Provide the [X, Y] coordinate of the cell's center where the given text is located.  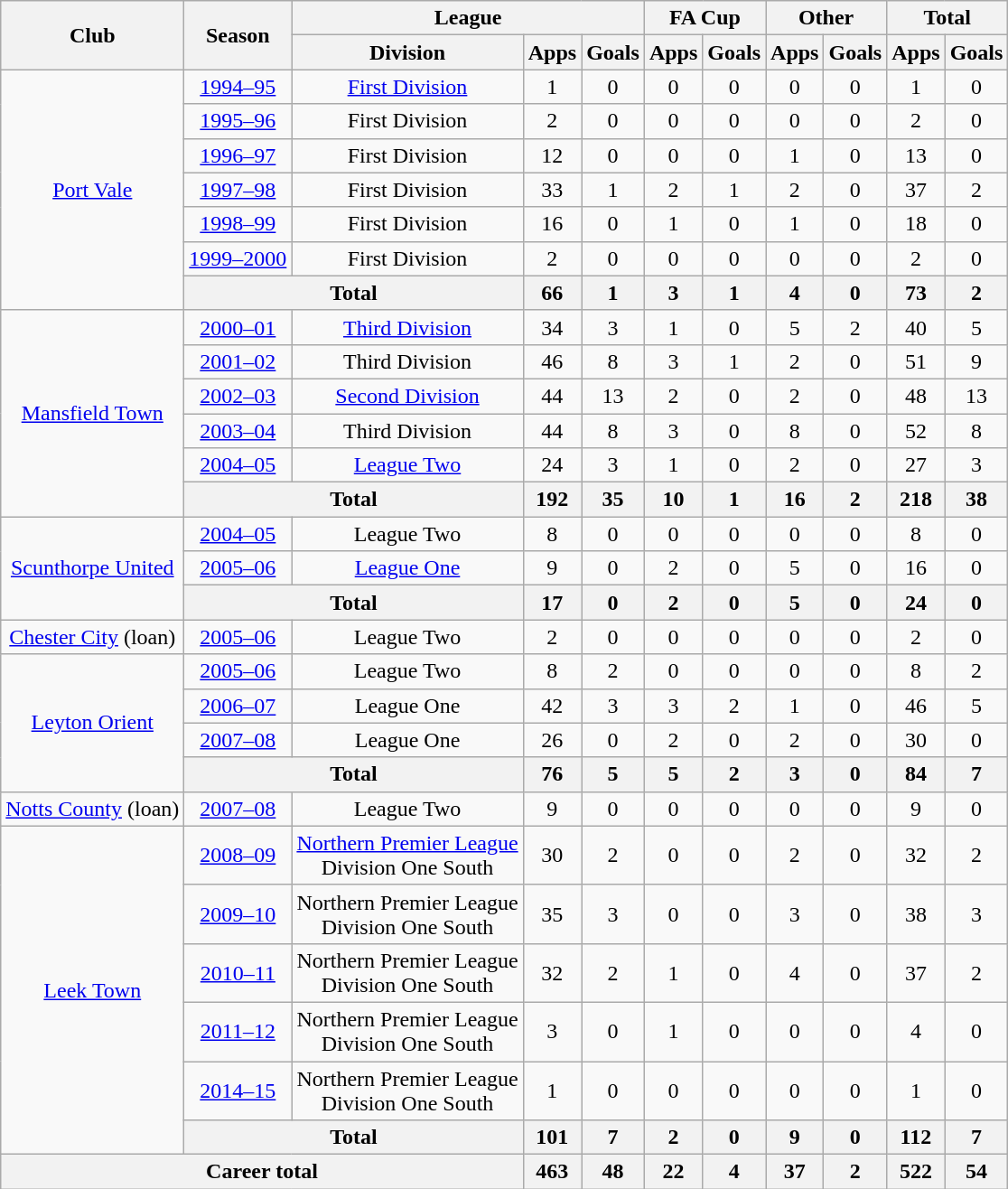
84 [916, 774]
Leyton Orient [92, 723]
Notts County (loan) [92, 809]
34 [552, 327]
1997–98 [238, 190]
Scunthorpe United [92, 568]
Career total [262, 1172]
1999–2000 [238, 258]
Season [238, 35]
Port Vale [92, 190]
1996–97 [238, 155]
18 [916, 224]
42 [552, 706]
Mansfield Town [92, 413]
2008–09 [238, 855]
26 [552, 740]
Club [92, 35]
2014–15 [238, 1090]
192 [552, 500]
Division [407, 52]
12 [552, 155]
17 [552, 603]
2002–03 [238, 396]
Other [826, 18]
33 [552, 190]
2011–12 [238, 1032]
51 [916, 361]
76 [552, 774]
League [468, 18]
2009–10 [238, 914]
52 [916, 431]
Second Division [407, 396]
27 [916, 465]
22 [673, 1172]
54 [976, 1172]
112 [916, 1138]
2003–04 [238, 431]
FA Cup [705, 18]
2006–07 [238, 706]
66 [552, 293]
218 [916, 500]
2001–02 [238, 361]
101 [552, 1138]
10 [673, 500]
1995–96 [238, 121]
522 [916, 1172]
463 [552, 1172]
Leek Town [92, 990]
40 [916, 327]
73 [916, 293]
Chester City (loan) [92, 637]
2010–11 [238, 972]
1998–99 [238, 224]
2000–01 [238, 327]
1994–95 [238, 87]
